Provide the [x, y] coordinate of the cell's center where the given text is located.  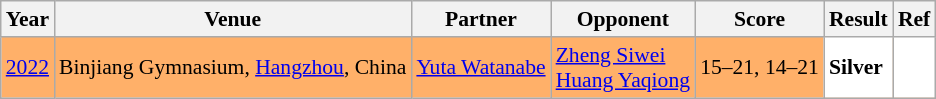
Year [28, 19]
Ref [914, 19]
15–21, 14–21 [760, 68]
Binjiang Gymnasium, Hangzhou, China [232, 68]
Partner [480, 19]
2022 [28, 68]
Silver [858, 68]
Yuta Watanabe [480, 68]
Venue [232, 19]
Zheng Siwei Huang Yaqiong [623, 68]
Opponent [623, 19]
Score [760, 19]
Result [858, 19]
